Search for the cell housing the specified text and yield its [x, y] center coordinate. 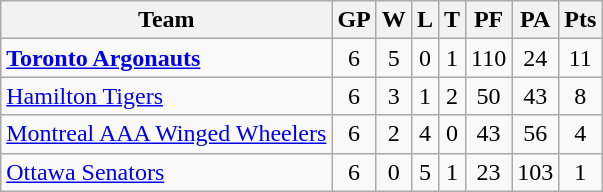
Hamilton Tigers [166, 96]
PF [488, 20]
8 [580, 96]
T [452, 20]
PA [536, 20]
11 [580, 58]
3 [394, 96]
Ottawa Senators [166, 172]
103 [536, 172]
56 [536, 134]
GP [354, 20]
Pts [580, 20]
Toronto Argonauts [166, 58]
Team [166, 20]
24 [536, 58]
50 [488, 96]
110 [488, 58]
W [394, 20]
23 [488, 172]
L [424, 20]
Montreal AAA Winged Wheelers [166, 134]
